Capture the cell that displays the provided text and extract its [X, Y] central coordinate. 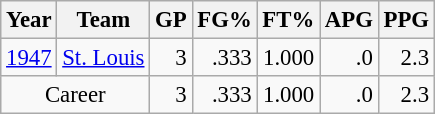
St. Louis [104, 58]
Year [29, 20]
1947 [29, 58]
FT% [288, 20]
Team [104, 20]
FG% [224, 20]
GP [171, 20]
APG [350, 20]
PPG [406, 20]
Career [76, 95]
